Determine the [x, y] coordinate at the center of the cell enclosing the given text.  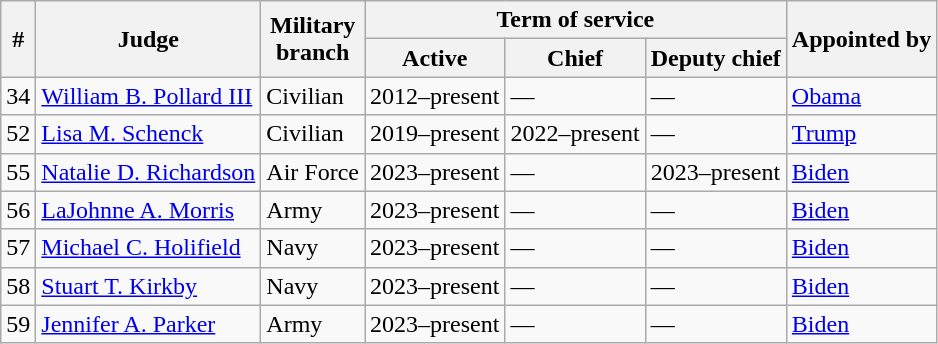
55 [18, 172]
# [18, 39]
Stuart T. Kirkby [148, 286]
Militarybranch [313, 39]
Trump [861, 134]
57 [18, 248]
Michael C. Holifield [148, 248]
2019–present [435, 134]
Air Force [313, 172]
Jennifer A. Parker [148, 324]
2012–present [435, 96]
Judge [148, 39]
59 [18, 324]
58 [18, 286]
52 [18, 134]
LaJohnne A. Morris [148, 210]
34 [18, 96]
Chief [575, 58]
Term of service [576, 20]
Active [435, 58]
2022–present [575, 134]
Appointed by [861, 39]
Lisa M. Schenck [148, 134]
Deputy chief [716, 58]
William B. Pollard III [148, 96]
56 [18, 210]
Natalie D. Richardson [148, 172]
Obama [861, 96]
